Extract the (x, y) coordinate from the center of the cell holding the provided text.  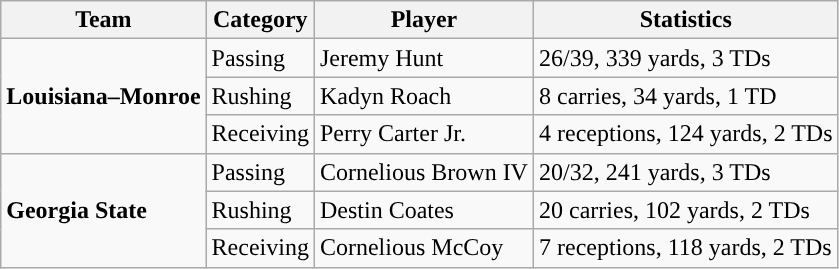
4 receptions, 124 yards, 2 TDs (686, 134)
7 receptions, 118 yards, 2 TDs (686, 248)
Cornelious McCoy (424, 248)
26/39, 339 yards, 3 TDs (686, 58)
Category (260, 20)
Kadyn Roach (424, 96)
Team (104, 20)
Louisiana–Monroe (104, 96)
Cornelious Brown IV (424, 172)
Georgia State (104, 210)
Player (424, 20)
Jeremy Hunt (424, 58)
8 carries, 34 yards, 1 TD (686, 96)
20 carries, 102 yards, 2 TDs (686, 210)
Destin Coates (424, 210)
Perry Carter Jr. (424, 134)
20/32, 241 yards, 3 TDs (686, 172)
Statistics (686, 20)
